For the text-containing cell, return its midpoint in (X, Y) coordinate format. 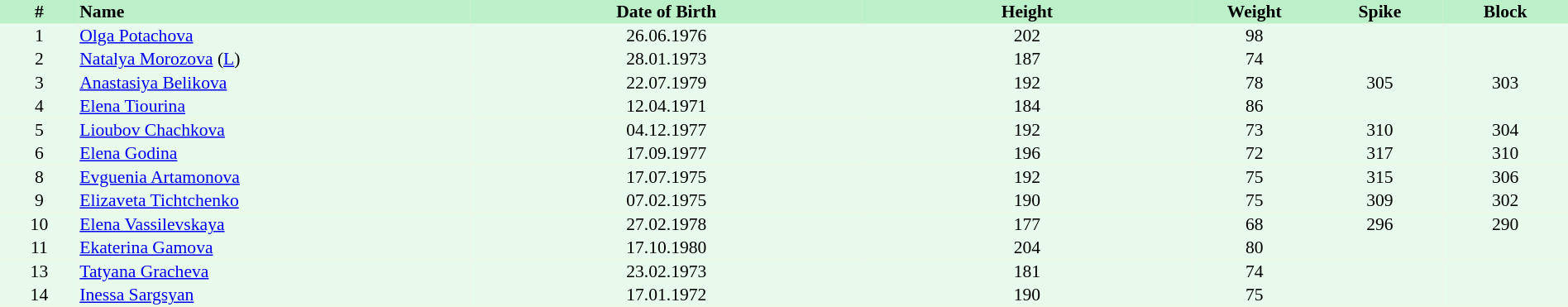
86 (1255, 106)
23.02.1973 (667, 271)
2 (40, 59)
196 (1027, 153)
Lioubov Chachkova (275, 129)
Olga Potachova (275, 35)
Evguenia Artamonova (275, 177)
26.06.1976 (667, 35)
72 (1255, 153)
Tatyana Gracheva (275, 271)
6 (40, 153)
315 (1380, 177)
28.01.1973 (667, 59)
80 (1255, 247)
317 (1380, 153)
303 (1505, 83)
Date of Birth (667, 12)
3 (40, 83)
14 (40, 295)
Height (1027, 12)
306 (1505, 177)
309 (1380, 200)
9 (40, 200)
78 (1255, 83)
5 (40, 129)
202 (1027, 35)
Anastasiya Belikova (275, 83)
Name (275, 12)
Elena Godina (275, 153)
12.04.1971 (667, 106)
302 (1505, 200)
290 (1505, 223)
04.12.1977 (667, 129)
Elena Tiourina (275, 106)
11 (40, 247)
1 (40, 35)
Spike (1380, 12)
10 (40, 223)
07.02.1975 (667, 200)
181 (1027, 271)
73 (1255, 129)
184 (1027, 106)
27.02.1978 (667, 223)
17.10.1980 (667, 247)
Block (1505, 12)
304 (1505, 129)
22.07.1979 (667, 83)
Inessa Sargsyan (275, 295)
177 (1027, 223)
98 (1255, 35)
Ekaterina Gamova (275, 247)
4 (40, 106)
204 (1027, 247)
68 (1255, 223)
Natalya Morozova (L) (275, 59)
296 (1380, 223)
17.01.1972 (667, 295)
305 (1380, 83)
8 (40, 177)
Weight (1255, 12)
Elena Vassilevskaya (275, 223)
Elizaveta Tichtchenko (275, 200)
13 (40, 271)
187 (1027, 59)
17.09.1977 (667, 153)
17.07.1975 (667, 177)
# (40, 12)
